Determine the (x, y) coordinate at the center of the cell enclosing the given text.  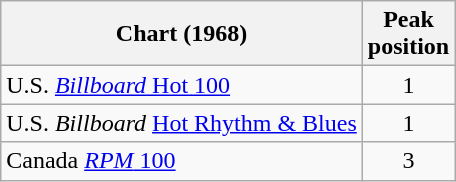
Chart (1968) (182, 34)
Canada RPM 100 (182, 161)
U.S. Billboard Hot 100 (182, 85)
Peakposition (408, 34)
3 (408, 161)
U.S. Billboard Hot Rhythm & Blues (182, 123)
